Extract the [X, Y] coordinate from the center of the cell holding the provided text.  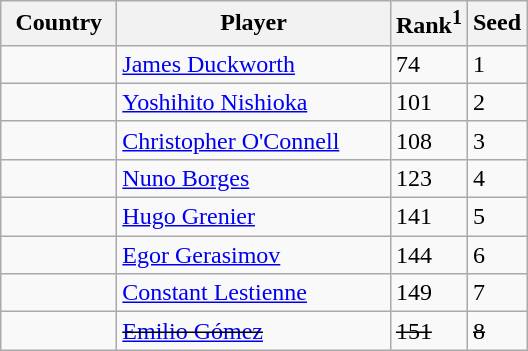
Player [254, 24]
8 [496, 331]
101 [428, 102]
108 [428, 140]
141 [428, 217]
Egor Gerasimov [254, 255]
3 [496, 140]
123 [428, 178]
6 [496, 255]
Rank1 [428, 24]
Nuno Borges [254, 178]
Emilio Gómez [254, 331]
Hugo Grenier [254, 217]
2 [496, 102]
144 [428, 255]
4 [496, 178]
Christopher O'Connell [254, 140]
74 [428, 64]
James Duckworth [254, 64]
1 [496, 64]
Seed [496, 24]
Yoshihito Nishioka [254, 102]
151 [428, 331]
149 [428, 293]
Country [59, 24]
Constant Lestienne [254, 293]
7 [496, 293]
5 [496, 217]
